Search for the cell housing the specified text and yield its [x, y] center coordinate. 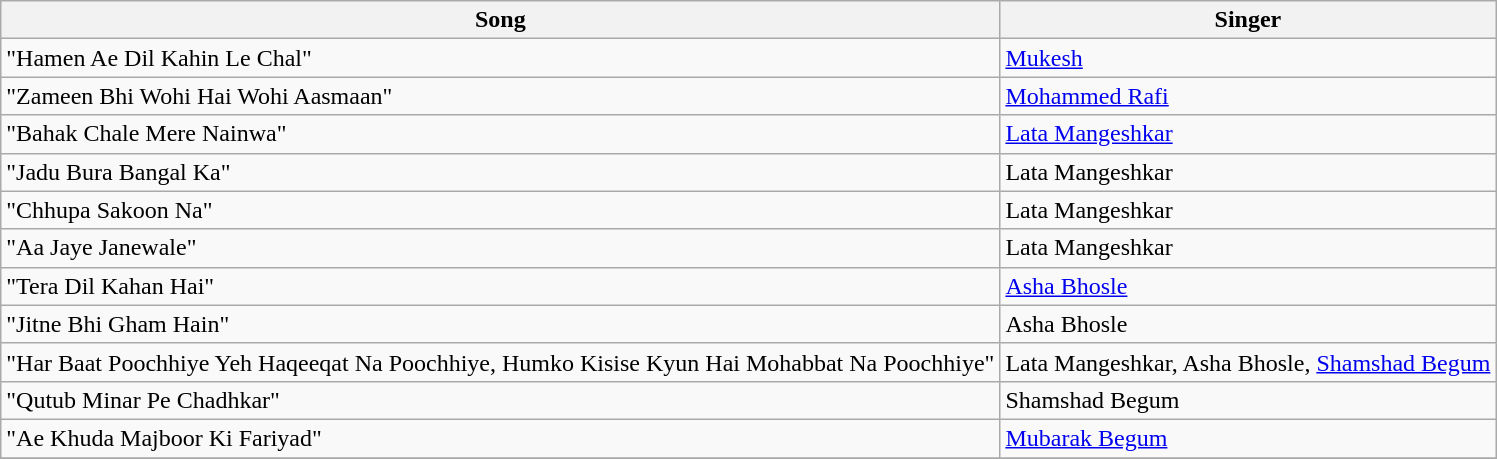
Mukesh [1248, 58]
Shamshad Begum [1248, 400]
"Hamen Ae Dil Kahin Le Chal" [500, 58]
Mohammed Rafi [1248, 96]
"Qutub Minar Pe Chadhkar" [500, 400]
"Har Baat Poochhiye Yeh Haqeeqat Na Poochhiye, Humko Kisise Kyun Hai Mohabbat Na Poochhiye" [500, 362]
"Chhupa Sakoon Na" [500, 210]
"Bahak Chale Mere Nainwa" [500, 134]
Song [500, 20]
"Aa Jaye Janewale" [500, 248]
Singer [1248, 20]
Mubarak Begum [1248, 438]
Lata Mangeshkar, Asha Bhosle, Shamshad Begum [1248, 362]
"Zameen Bhi Wohi Hai Wohi Aasmaan" [500, 96]
"Jadu Bura Bangal Ka" [500, 172]
"Tera Dil Kahan Hai" [500, 286]
"Ae Khuda Majboor Ki Fariyad" [500, 438]
"Jitne Bhi Gham Hain" [500, 324]
